From the cell containing the given text, extract its center point as [X, Y] coordinate. 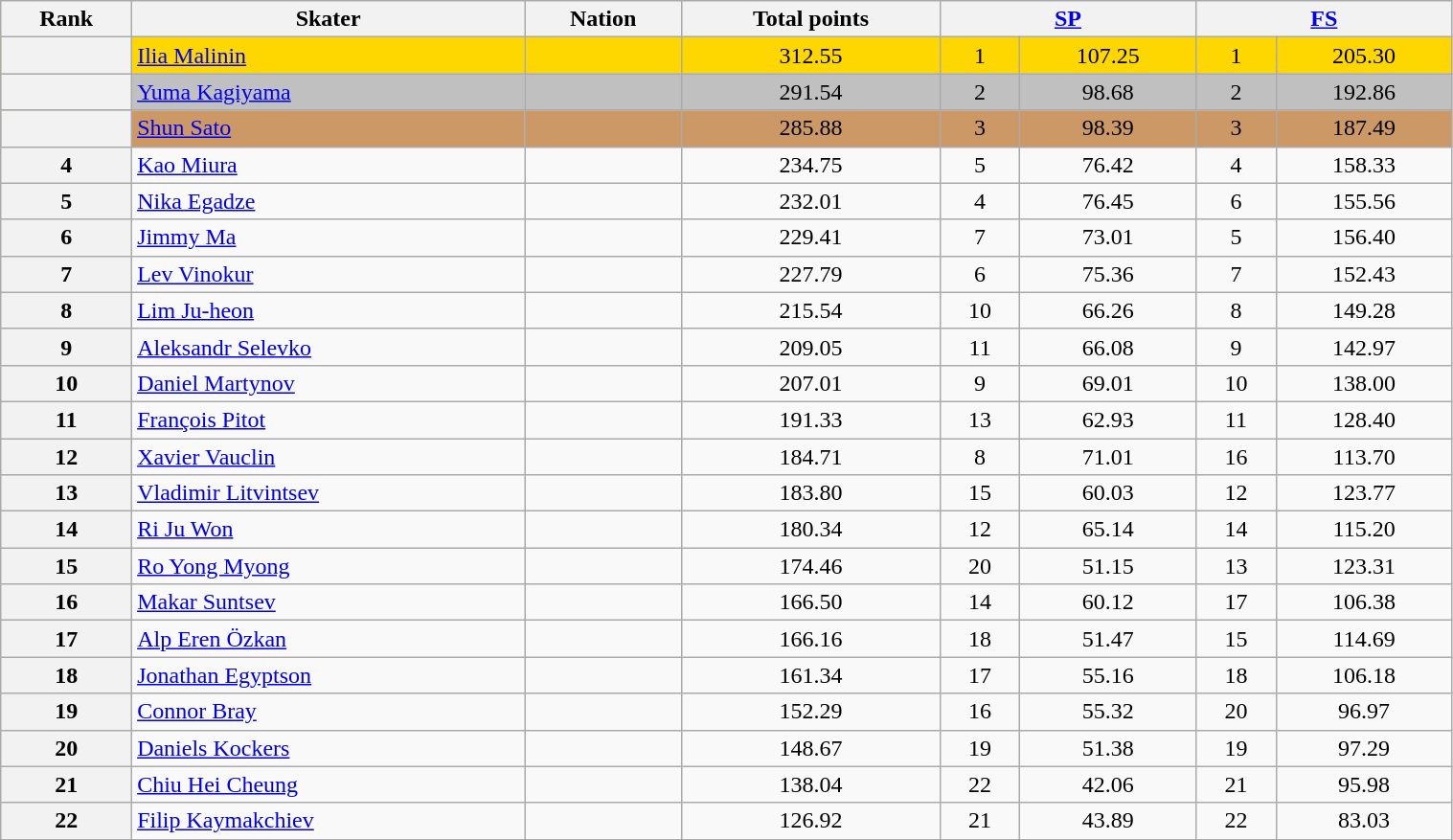
123.77 [1364, 493]
97.29 [1364, 748]
51.38 [1108, 748]
166.50 [811, 602]
75.36 [1108, 274]
Jonathan Egyptson [329, 675]
96.97 [1364, 712]
Connor Bray [329, 712]
128.40 [1364, 420]
183.80 [811, 493]
Filip Kaymakchiev [329, 821]
Nika Egadze [329, 201]
55.32 [1108, 712]
Lev Vinokur [329, 274]
180.34 [811, 530]
Alp Eren Özkan [329, 639]
98.39 [1108, 128]
62.93 [1108, 420]
Rank [67, 19]
51.47 [1108, 639]
65.14 [1108, 530]
234.75 [811, 165]
227.79 [811, 274]
Daniel Martynov [329, 383]
312.55 [811, 56]
Vladimir Litvintsev [329, 493]
138.00 [1364, 383]
Ri Ju Won [329, 530]
174.46 [811, 566]
126.92 [811, 821]
114.69 [1364, 639]
229.41 [811, 238]
166.16 [811, 639]
205.30 [1364, 56]
Jimmy Ma [329, 238]
215.54 [811, 310]
Total points [811, 19]
69.01 [1108, 383]
158.33 [1364, 165]
98.68 [1108, 92]
291.54 [811, 92]
Yuma Kagiyama [329, 92]
115.20 [1364, 530]
113.70 [1364, 457]
Chiu Hei Cheung [329, 784]
71.01 [1108, 457]
285.88 [811, 128]
60.12 [1108, 602]
SP [1067, 19]
207.01 [811, 383]
Aleksandr Selevko [329, 347]
148.67 [811, 748]
73.01 [1108, 238]
43.89 [1108, 821]
149.28 [1364, 310]
76.42 [1108, 165]
55.16 [1108, 675]
187.49 [1364, 128]
155.56 [1364, 201]
66.26 [1108, 310]
152.43 [1364, 274]
123.31 [1364, 566]
Kao Miura [329, 165]
Skater [329, 19]
192.86 [1364, 92]
209.05 [811, 347]
161.34 [811, 675]
Lim Ju-heon [329, 310]
66.08 [1108, 347]
156.40 [1364, 238]
83.03 [1364, 821]
107.25 [1108, 56]
Ilia Malinin [329, 56]
FS [1324, 19]
Nation [603, 19]
Makar Suntsev [329, 602]
42.06 [1108, 784]
138.04 [811, 784]
152.29 [811, 712]
232.01 [811, 201]
106.38 [1364, 602]
Daniels Kockers [329, 748]
95.98 [1364, 784]
60.03 [1108, 493]
184.71 [811, 457]
Shun Sato [329, 128]
142.97 [1364, 347]
François Pitot [329, 420]
Ro Yong Myong [329, 566]
191.33 [811, 420]
Xavier Vauclin [329, 457]
76.45 [1108, 201]
51.15 [1108, 566]
106.18 [1364, 675]
